From the cell containing the given text, extract its center point as [x, y] coordinate. 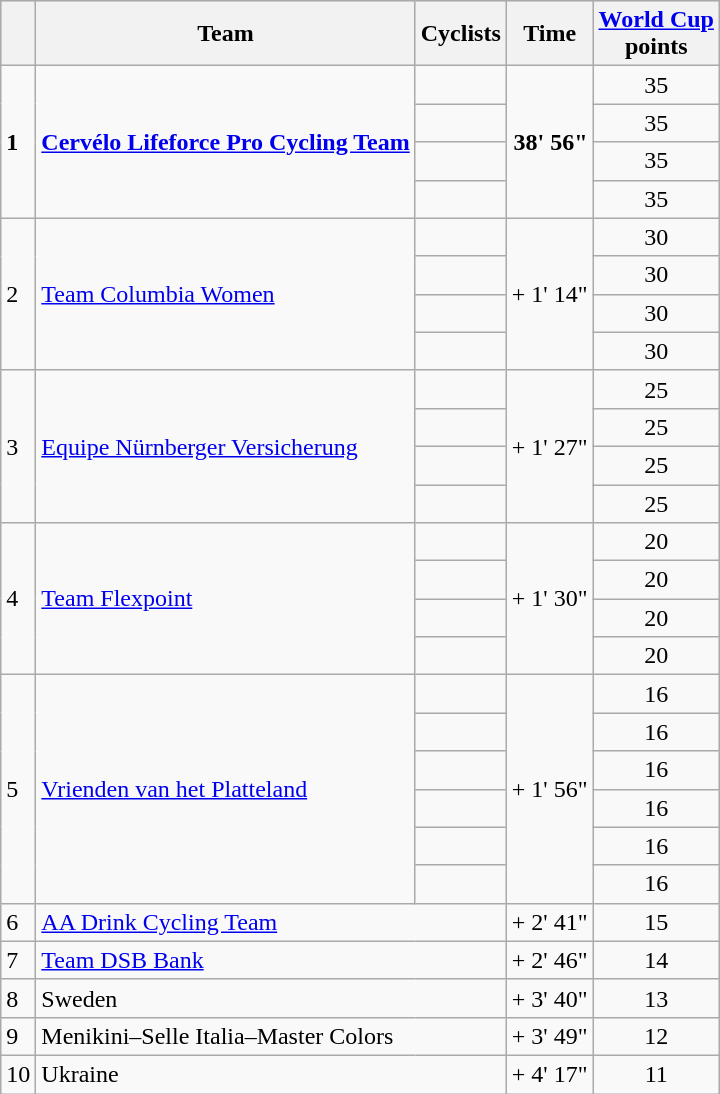
World Cuppoints [656, 34]
14 [656, 960]
5 [18, 789]
6 [18, 922]
+ 3' 49" [550, 1036]
+ 4' 17" [550, 1074]
+ 2' 41" [550, 922]
AA Drink Cycling Team [271, 922]
2 [18, 294]
Vrienden van het Platteland [226, 789]
+ 2' 46" [550, 960]
+ 1' 27" [550, 446]
8 [18, 998]
Time [550, 34]
Team Columbia Women [226, 294]
+ 3' 40" [550, 998]
7 [18, 960]
15 [656, 922]
Menikini–Selle Italia–Master Colors [271, 1036]
38' 56" [550, 142]
Cervélo Lifeforce Pro Cycling Team [226, 142]
+ 1' 14" [550, 294]
Team DSB Bank [271, 960]
Equipe Nürnberger Versicherung [226, 446]
10 [18, 1074]
3 [18, 446]
12 [656, 1036]
9 [18, 1036]
11 [656, 1074]
Ukraine [271, 1074]
4 [18, 599]
1 [18, 142]
+ 1' 56" [550, 789]
Sweden [271, 998]
Cyclists [460, 34]
13 [656, 998]
+ 1' 30" [550, 599]
Team Flexpoint [226, 599]
Team [226, 34]
